Find where the given text appears and provide that cell's center as (x, y) coordinate. 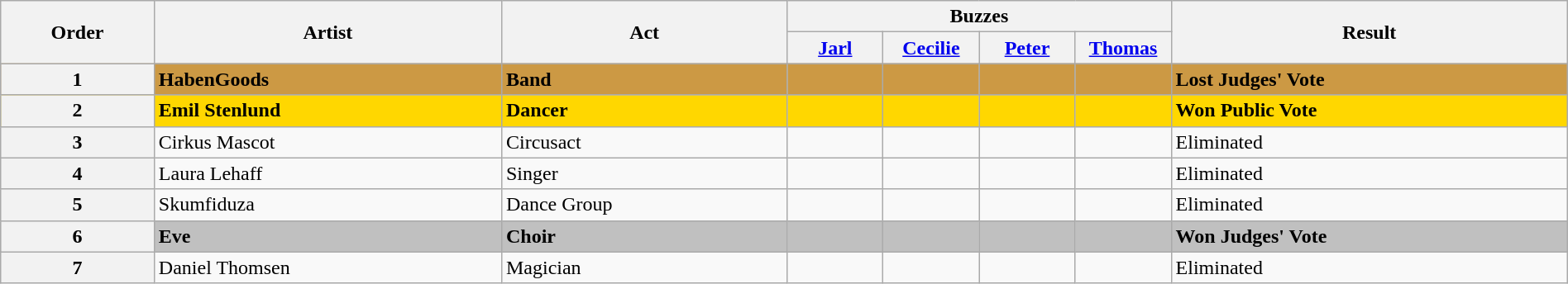
Jarl (835, 48)
Act (643, 32)
Result (1370, 32)
Thomas (1123, 48)
HabenGoods (327, 79)
Cecilie (931, 48)
2 (78, 111)
Choir (643, 236)
Skumfiduza (327, 205)
Cirkus Mascot (327, 142)
Daniel Thomsen (327, 267)
Eve (327, 236)
Dancer (643, 111)
Won Judges' Vote (1370, 236)
Buzzes (979, 17)
Band (643, 79)
1 (78, 79)
Dance Group (643, 205)
Artist (327, 32)
Laura Lehaff (327, 173)
Magician (643, 267)
7 (78, 267)
Circusact (643, 142)
Order (78, 32)
Emil Stenlund (327, 111)
5 (78, 205)
6 (78, 236)
Peter (1027, 48)
Won Public Vote (1370, 111)
4 (78, 173)
Lost Judges' Vote (1370, 79)
3 (78, 142)
Singer (643, 173)
